Provide the (X, Y) coordinate of the cell's center where the given text is located.  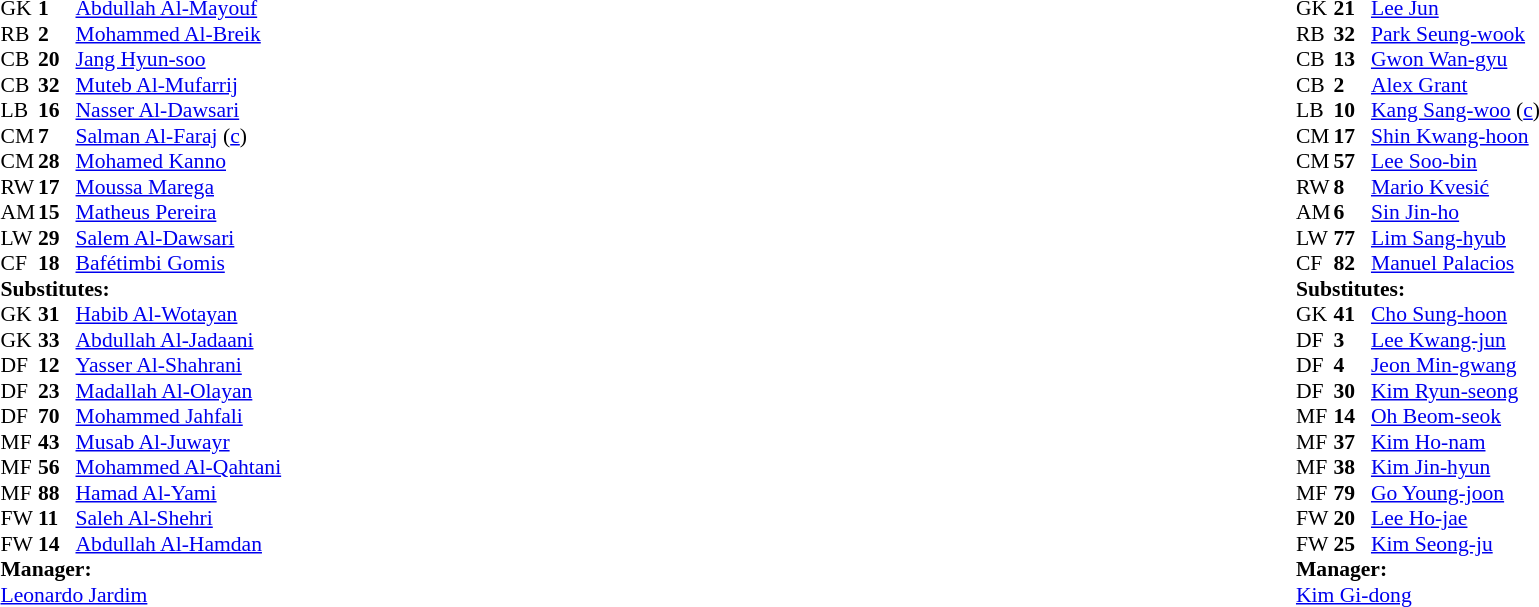
16 (57, 111)
6 (1352, 213)
10 (1352, 111)
Abdullah Al-Jadaani (179, 340)
41 (1352, 315)
3 (1352, 340)
Saleh Al-Shehri (179, 519)
Moussa Marega (179, 187)
25 (1352, 544)
Nasser Al-Dawsari (179, 111)
11 (57, 519)
Salem Al-Dawsari (179, 238)
12 (57, 365)
18 (57, 263)
8 (1352, 187)
Mohamed Kanno (179, 161)
37 (1352, 442)
82 (1352, 263)
38 (1352, 467)
Substitutes: (140, 289)
Salman Al-Faraj (c) (179, 136)
Mohammed Jahfali (179, 417)
79 (1352, 493)
Hamad Al-Yami (179, 493)
30 (1352, 391)
88 (57, 493)
Habib Al-Wotayan (179, 315)
Manager: (140, 569)
4 (1352, 365)
23 (57, 391)
7 (57, 136)
Matheus Pereira (179, 213)
57 (1352, 161)
28 (57, 161)
Madallah Al-Olayan (179, 391)
13 (1352, 59)
Yasser Al-Shahrani (179, 365)
43 (57, 442)
Bafétimbi Gomis (179, 263)
Jang Hyun-soo (179, 59)
70 (57, 417)
15 (57, 213)
Abdullah Al-Hamdan (179, 544)
77 (1352, 238)
33 (57, 340)
29 (57, 238)
56 (57, 467)
Mohammed Al-Breik (179, 34)
31 (57, 315)
Mohammed Al-Qahtani (179, 467)
Muteb Al-Mufarrij (179, 85)
Musab Al-Juwayr (179, 442)
